Return the (X, Y) coordinate for the center point of the cell that contains the specified text.  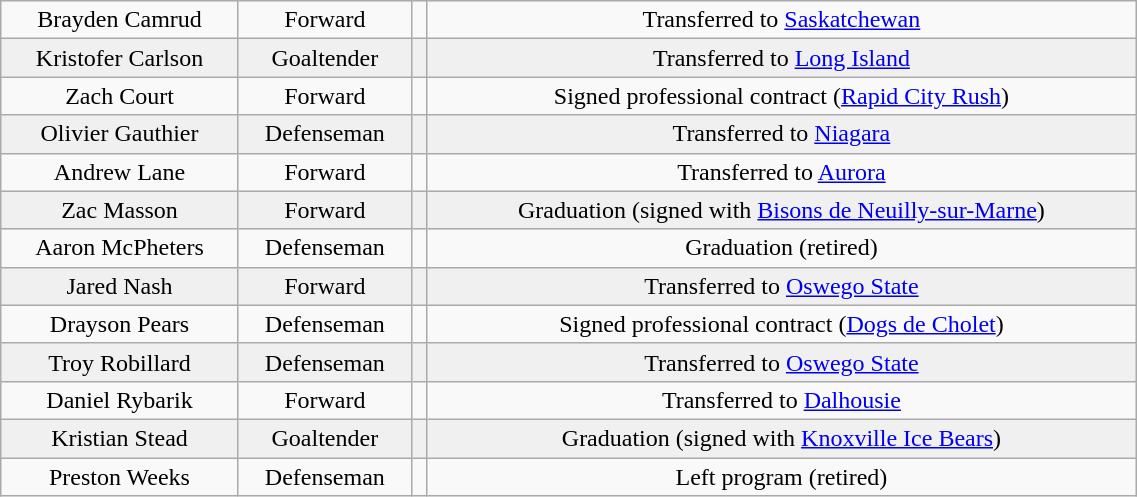
Daniel Rybarik (120, 400)
Brayden Camrud (120, 20)
Transferred to Dalhousie (782, 400)
Left program (retired) (782, 477)
Zach Court (120, 96)
Signed professional contract (Rapid City Rush) (782, 96)
Kristofer Carlson (120, 58)
Aaron McPheters (120, 248)
Jared Nash (120, 286)
Zac Masson (120, 210)
Graduation (signed with Bisons de Neuilly-sur-Marne) (782, 210)
Transferred to Long Island (782, 58)
Kristian Stead (120, 438)
Andrew Lane (120, 172)
Signed professional contract (Dogs de Cholet) (782, 324)
Graduation (retired) (782, 248)
Drayson Pears (120, 324)
Transferred to Saskatchewan (782, 20)
Transferred to Niagara (782, 134)
Preston Weeks (120, 477)
Olivier Gauthier (120, 134)
Transferred to Aurora (782, 172)
Graduation (signed with Knoxville Ice Bears) (782, 438)
Troy Robillard (120, 362)
